Detect which cell encompasses the target text, then output its [x, y] center coordinate. 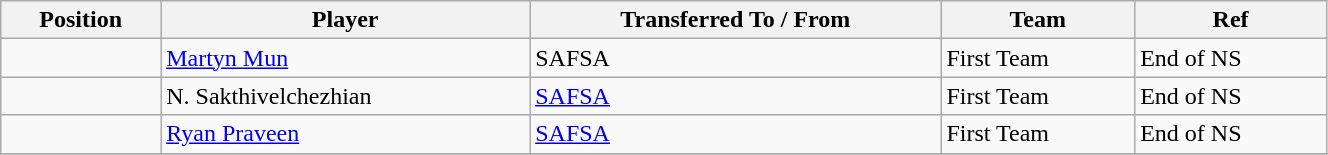
Transferred To / From [736, 20]
Position [81, 20]
Ryan Praveen [346, 134]
Team [1038, 20]
N. Sakthivelchezhian [346, 96]
Martyn Mun [346, 58]
Player [346, 20]
Ref [1231, 20]
